Return the (x, y) coordinate for the center point of the cell that contains the specified text.  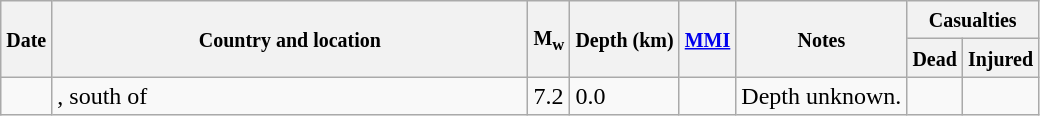
7.2 (549, 96)
Depth unknown. (822, 96)
0.0 (624, 96)
Mw (549, 39)
Notes (822, 39)
Date (26, 39)
MMI (708, 39)
Casualties (973, 20)
Dead (935, 58)
Injured (1000, 58)
, south of (290, 96)
Depth (km) (624, 39)
Country and location (290, 39)
